Find where the given text appears and provide that cell's center as [X, Y] coordinate. 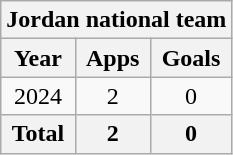
Goals [191, 58]
Apps [112, 58]
Total [38, 134]
Year [38, 58]
2024 [38, 96]
Jordan national team [116, 20]
